From the cell containing the given text, extract its center point as (X, Y) coordinate. 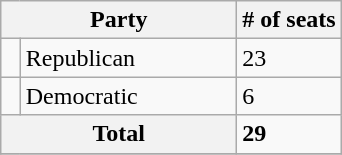
Democratic (128, 96)
6 (289, 96)
# of seats (289, 20)
Party (119, 20)
23 (289, 58)
Republican (128, 58)
29 (289, 134)
Total (119, 134)
